For the text-containing cell, return its midpoint in (X, Y) coordinate format. 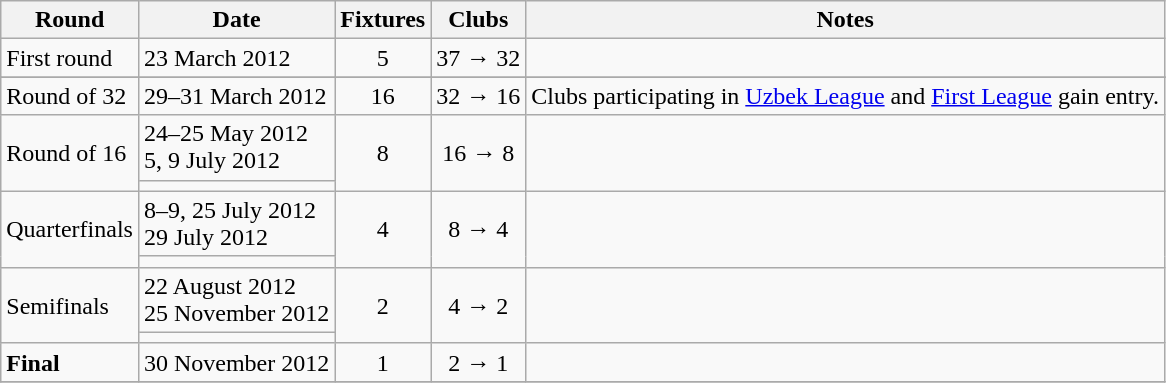
2 → 1 (478, 362)
23 March 2012 (236, 58)
Final (70, 362)
1 (383, 362)
32 → 16 (478, 96)
Semifinals (70, 305)
2 (383, 305)
Round of 32 (70, 96)
5 (383, 58)
37 → 32 (478, 58)
30 November 2012 (236, 362)
29–31 March 2012 (236, 96)
8–9, 25 July 201229 July 2012 (236, 224)
24–25 May 20125, 9 July 2012 (236, 148)
Quarterfinals (70, 229)
4 → 2 (478, 305)
Fixtures (383, 20)
Clubs participating in Uzbek League and First League gain entry. (846, 96)
8 (383, 153)
First round (70, 58)
4 (383, 229)
Date (236, 20)
Round (70, 20)
Round of 16 (70, 153)
22 August 201225 November 2012 (236, 300)
8 → 4 (478, 229)
Notes (846, 20)
16 (383, 96)
Clubs (478, 20)
16 → 8 (478, 153)
